Find where the given text appears and provide that cell's center as [X, Y] coordinate. 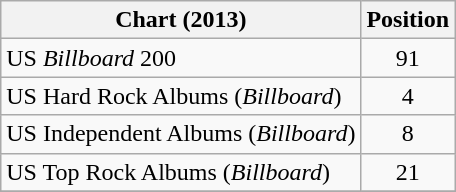
US Independent Albums (Billboard) [181, 134]
US Billboard 200 [181, 58]
Chart (2013) [181, 20]
91 [408, 58]
US Top Rock Albums (Billboard) [181, 172]
8 [408, 134]
US Hard Rock Albums (Billboard) [181, 96]
Position [408, 20]
4 [408, 96]
21 [408, 172]
